Provide the [X, Y] coordinate of the cell's center where the given text is located.  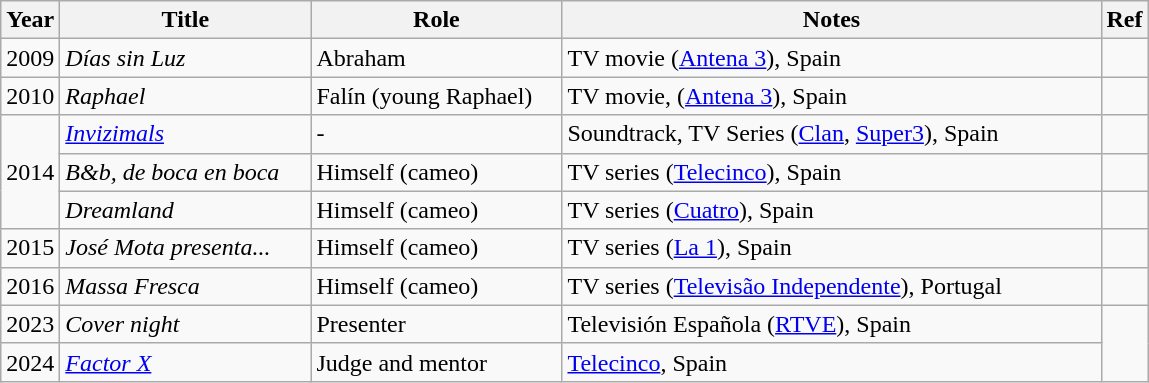
TV movie (Antena 3), Spain [832, 58]
Title [186, 20]
Judge and mentor [436, 362]
2014 [30, 172]
Cover night [186, 324]
Telecinco, Spain [832, 362]
Televisión Española (RTVE), Spain [832, 324]
TV series (La 1), Spain [832, 248]
Días sin Luz [186, 58]
2024 [30, 362]
Ref [1124, 20]
2009 [30, 58]
Invizimals [186, 134]
TV series (Telecinco), Spain [832, 172]
Role [436, 20]
B&b, de boca en boca [186, 172]
TV series (Televisão Independente), Portugal [832, 286]
TV movie, (Antena 3), Spain [832, 96]
Soundtrack, TV Series (Clan, Super3), Spain [832, 134]
Massa Fresca [186, 286]
2016 [30, 286]
Raphael [186, 96]
Factor X [186, 362]
2023 [30, 324]
Abraham [436, 58]
Falín (young Raphael) [436, 96]
Notes [832, 20]
Dreamland [186, 210]
Presenter [436, 324]
José Mota presenta... [186, 248]
TV series (Cuatro), Spain [832, 210]
- [436, 134]
Year [30, 20]
2010 [30, 96]
2015 [30, 248]
